From the cell containing the given text, extract its center point as (x, y) coordinate. 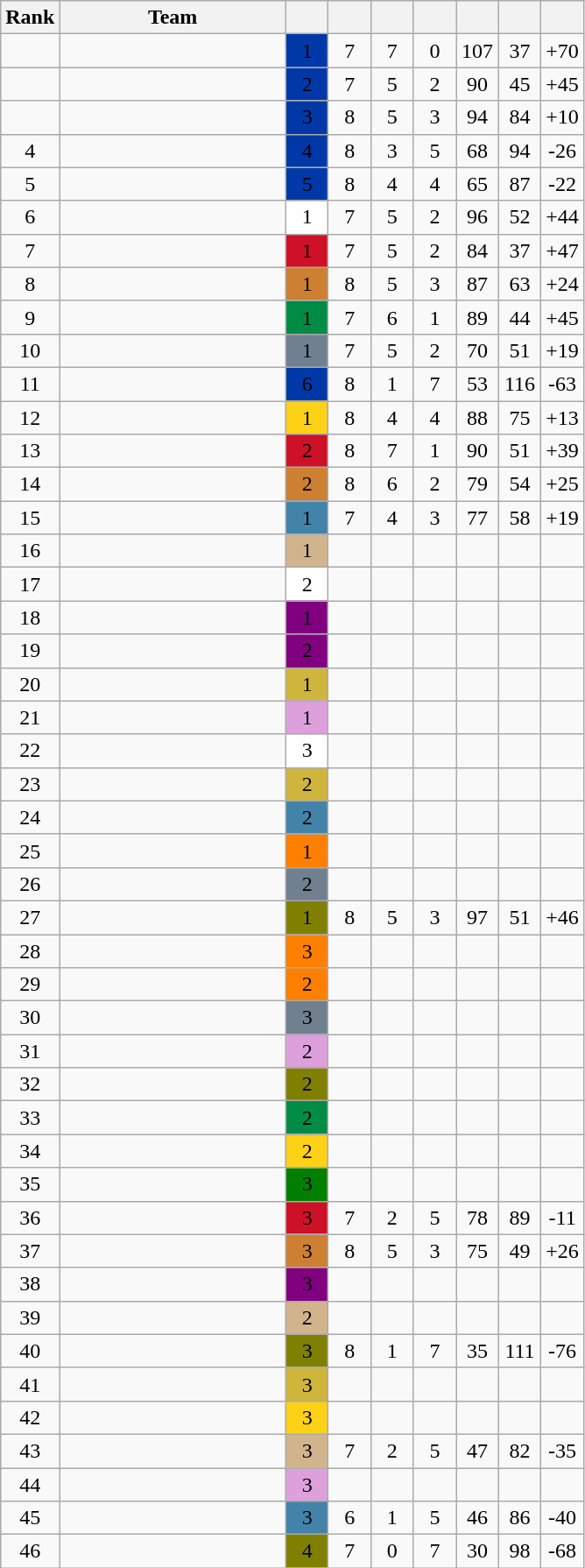
53 (478, 384)
27 (30, 917)
68 (478, 151)
79 (478, 484)
-22 (562, 184)
15 (30, 518)
Rank (30, 18)
98 (520, 1551)
36 (30, 1218)
26 (30, 884)
29 (30, 985)
+25 (562, 484)
+26 (562, 1251)
33 (30, 1118)
32 (30, 1084)
13 (30, 451)
23 (30, 784)
52 (520, 217)
24 (30, 817)
25 (30, 851)
-26 (562, 151)
107 (478, 51)
+70 (562, 51)
11 (30, 384)
34 (30, 1151)
+44 (562, 217)
65 (478, 184)
12 (30, 418)
96 (478, 217)
20 (30, 684)
-11 (562, 1218)
54 (520, 484)
40 (30, 1351)
41 (30, 1384)
38 (30, 1284)
86 (520, 1518)
14 (30, 484)
77 (478, 518)
42 (30, 1417)
19 (30, 651)
+10 (562, 117)
+24 (562, 284)
111 (520, 1351)
49 (520, 1251)
70 (478, 350)
28 (30, 950)
-68 (562, 1551)
18 (30, 618)
21 (30, 717)
Team (173, 18)
-40 (562, 1518)
-63 (562, 384)
88 (478, 418)
10 (30, 350)
+13 (562, 418)
+46 (562, 917)
-35 (562, 1451)
+39 (562, 451)
22 (30, 751)
43 (30, 1451)
47 (478, 1451)
+47 (562, 251)
31 (30, 1051)
82 (520, 1451)
116 (520, 384)
17 (30, 584)
16 (30, 551)
39 (30, 1317)
63 (520, 284)
78 (478, 1218)
58 (520, 518)
-76 (562, 1351)
97 (478, 917)
9 (30, 317)
